Capture the cell that displays the provided text and extract its [X, Y] central coordinate. 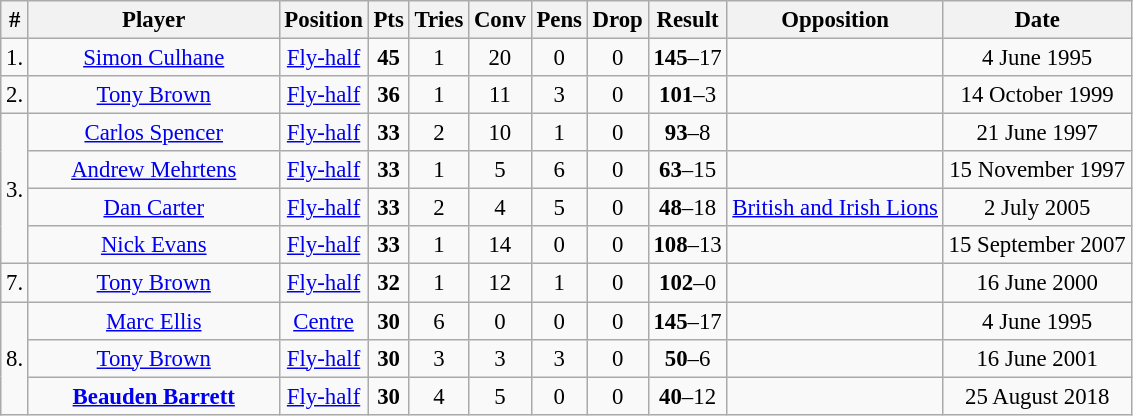
21 June 1997 [1037, 133]
93–8 [688, 133]
14 [500, 245]
Drop [618, 20]
Dan Carter [154, 208]
63–15 [688, 170]
Marc Ellis [154, 321]
14 October 1999 [1037, 95]
2. [15, 95]
Pens [559, 20]
10 [500, 133]
102–0 [688, 283]
20 [500, 58]
3. [15, 189]
Player [154, 20]
Beauden Barrett [154, 396]
32 [388, 283]
12 [500, 283]
Date [1037, 20]
1. [15, 58]
Centre [324, 321]
Nick Evans [154, 245]
108–13 [688, 245]
Carlos Spencer [154, 133]
Position [324, 20]
2 July 2005 [1037, 208]
Conv [500, 20]
15 September 2007 [1037, 245]
# [15, 20]
Pts [388, 20]
48–18 [688, 208]
Andrew Mehrtens [154, 170]
British and Irish Lions [835, 208]
16 June 2001 [1037, 358]
Simon Culhane [154, 58]
Tries [439, 20]
50–6 [688, 358]
7. [15, 283]
40–12 [688, 396]
Opposition [835, 20]
45 [388, 58]
36 [388, 95]
16 June 2000 [1037, 283]
15 November 1997 [1037, 170]
101–3 [688, 95]
11 [500, 95]
Result [688, 20]
8. [15, 358]
25 August 2018 [1037, 396]
